Detect which cell encompasses the target text, then output its (X, Y) center coordinate. 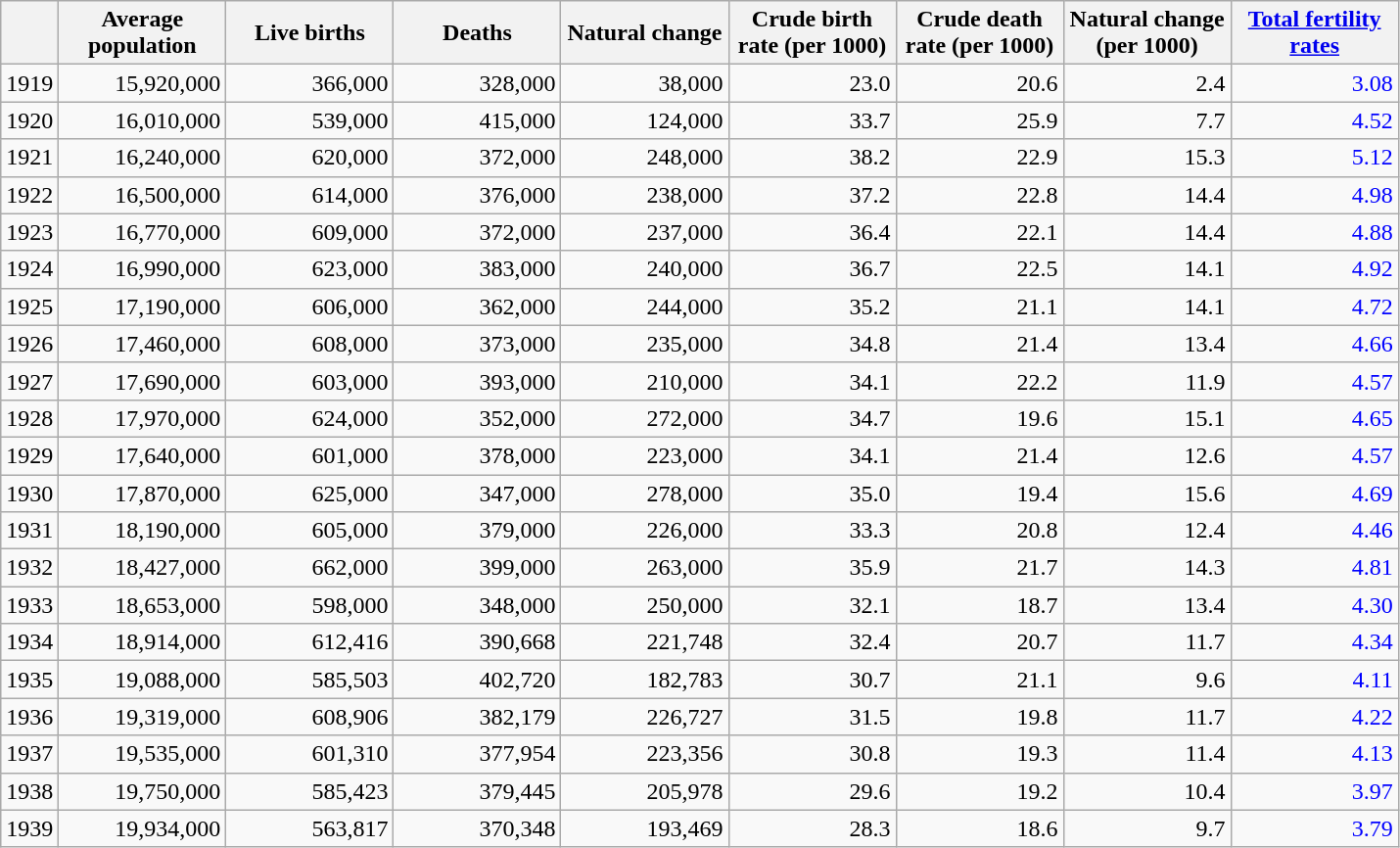
1937 (29, 754)
223,356 (644, 754)
623,000 (309, 269)
Deaths (478, 33)
348,000 (478, 605)
226,000 (644, 531)
7.7 (1147, 120)
235,000 (644, 344)
1931 (29, 531)
601,310 (309, 754)
539,000 (309, 120)
4.69 (1314, 493)
1919 (29, 83)
35.9 (813, 568)
9.6 (1147, 680)
19.8 (979, 717)
22.8 (979, 195)
1936 (29, 717)
1921 (29, 158)
34.7 (813, 418)
379,000 (478, 531)
1920 (29, 120)
4.81 (1314, 568)
238,000 (644, 195)
1935 (29, 680)
1926 (29, 344)
272,000 (644, 418)
248,000 (644, 158)
34.8 (813, 344)
33.7 (813, 120)
19,535,000 (143, 754)
399,000 (478, 568)
Total fertility rates (1314, 33)
585,503 (309, 680)
4.22 (1314, 717)
11.4 (1147, 754)
12.6 (1147, 455)
1928 (29, 418)
390,668 (478, 642)
1938 (29, 791)
377,954 (478, 754)
18.6 (979, 828)
4.11 (1314, 680)
16,240,000 (143, 158)
601,000 (309, 455)
15.6 (1147, 493)
250,000 (644, 605)
352,000 (478, 418)
347,000 (478, 493)
5.12 (1314, 158)
20.8 (979, 531)
Crude birth rate (per 1000) (813, 33)
17,690,000 (143, 381)
625,000 (309, 493)
605,000 (309, 531)
18,190,000 (143, 531)
240,000 (644, 269)
3.08 (1314, 83)
1933 (29, 605)
17,640,000 (143, 455)
4.34 (1314, 642)
402,720 (478, 680)
30.7 (813, 680)
237,000 (644, 232)
14.3 (1147, 568)
383,000 (478, 269)
4.98 (1314, 195)
37.2 (813, 195)
223,000 (644, 455)
15.3 (1147, 158)
16,500,000 (143, 195)
608,906 (309, 717)
1929 (29, 455)
226,727 (644, 717)
16,990,000 (143, 269)
415,000 (478, 120)
4.30 (1314, 605)
393,000 (478, 381)
4.88 (1314, 232)
16,010,000 (143, 120)
373,000 (478, 344)
32.4 (813, 642)
33.3 (813, 531)
18,914,000 (143, 642)
19.2 (979, 791)
28.3 (813, 828)
366,000 (309, 83)
35.0 (813, 493)
12.4 (1147, 531)
38.2 (813, 158)
Crude death rate (per 1000) (979, 33)
608,000 (309, 344)
4.65 (1314, 418)
609,000 (309, 232)
17,190,000 (143, 306)
370,348 (478, 828)
1939 (29, 828)
614,000 (309, 195)
17,460,000 (143, 344)
563,817 (309, 828)
379,445 (478, 791)
4.66 (1314, 344)
35.2 (813, 306)
382,179 (478, 717)
22.2 (979, 381)
3.97 (1314, 791)
Live births (309, 33)
1934 (29, 642)
585,423 (309, 791)
30.8 (813, 754)
612,416 (309, 642)
21.7 (979, 568)
32.1 (813, 605)
221,748 (644, 642)
23.0 (813, 83)
606,000 (309, 306)
36.4 (813, 232)
3.79 (1314, 828)
15,920,000 (143, 83)
22.1 (979, 232)
25.9 (979, 120)
1932 (29, 568)
17,870,000 (143, 493)
624,000 (309, 418)
20.6 (979, 83)
1927 (29, 381)
18,653,000 (143, 605)
31.5 (813, 717)
1925 (29, 306)
10.4 (1147, 791)
328,000 (478, 83)
20.7 (979, 642)
19.3 (979, 754)
620,000 (309, 158)
376,000 (478, 195)
19,319,000 (143, 717)
210,000 (644, 381)
29.6 (813, 791)
Average population (143, 33)
22.5 (979, 269)
4.52 (1314, 120)
1923 (29, 232)
124,000 (644, 120)
19.4 (979, 493)
22.9 (979, 158)
9.7 (1147, 828)
11.9 (1147, 381)
18,427,000 (143, 568)
378,000 (478, 455)
1922 (29, 195)
1930 (29, 493)
4.72 (1314, 306)
Natural change (per 1000) (1147, 33)
38,000 (644, 83)
4.13 (1314, 754)
1924 (29, 269)
19,088,000 (143, 680)
15.1 (1147, 418)
2.4 (1147, 83)
4.92 (1314, 269)
16,770,000 (143, 232)
17,970,000 (143, 418)
19,750,000 (143, 791)
244,000 (644, 306)
18.7 (979, 605)
278,000 (644, 493)
36.7 (813, 269)
193,469 (644, 828)
662,000 (309, 568)
Natural change (644, 33)
603,000 (309, 381)
598,000 (309, 605)
4.46 (1314, 531)
19.6 (979, 418)
205,978 (644, 791)
263,000 (644, 568)
182,783 (644, 680)
19,934,000 (143, 828)
362,000 (478, 306)
